Output the (X, Y) coordinate of the center of the cell containing the given text.  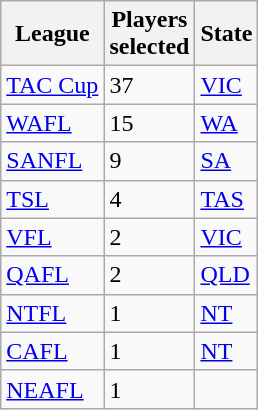
Playersselected (150, 34)
CAFL (52, 351)
SA (226, 161)
QLD (226, 275)
WA (226, 123)
League (52, 34)
VFL (52, 237)
4 (150, 199)
State (226, 34)
15 (150, 123)
TAS (226, 199)
NEAFL (52, 389)
WAFL (52, 123)
NTFL (52, 313)
TSL (52, 199)
9 (150, 161)
SANFL (52, 161)
QAFL (52, 275)
37 (150, 85)
TAC Cup (52, 85)
